For the text-containing cell, return its midpoint in [X, Y] coordinate format. 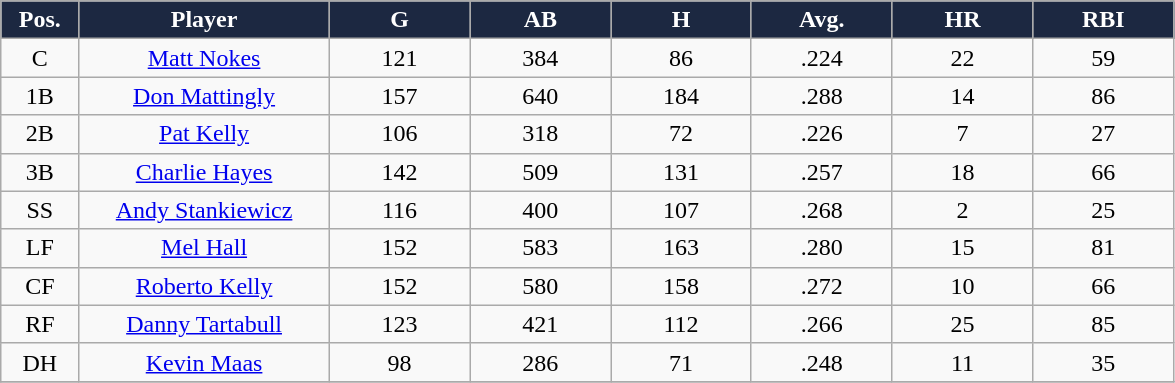
11 [962, 362]
583 [540, 248]
15 [962, 248]
7 [962, 134]
RBI [1104, 20]
72 [682, 134]
131 [682, 172]
AB [540, 20]
123 [400, 324]
Pos. [40, 20]
384 [540, 58]
640 [540, 96]
.288 [822, 96]
Don Mattingly [204, 96]
HR [962, 20]
27 [1104, 134]
.268 [822, 210]
107 [682, 210]
18 [962, 172]
2 [962, 210]
Player [204, 20]
580 [540, 286]
98 [400, 362]
Mel Hall [204, 248]
59 [1104, 58]
318 [540, 134]
157 [400, 96]
.226 [822, 134]
G [400, 20]
RF [40, 324]
Pat Kelly [204, 134]
SS [40, 210]
DH [40, 362]
112 [682, 324]
22 [962, 58]
286 [540, 362]
Matt Nokes [204, 58]
158 [682, 286]
Danny Tartabull [204, 324]
Kevin Maas [204, 362]
106 [400, 134]
Charlie Hayes [204, 172]
81 [1104, 248]
1B [40, 96]
H [682, 20]
163 [682, 248]
.248 [822, 362]
.224 [822, 58]
116 [400, 210]
.266 [822, 324]
Andy Stankiewicz [204, 210]
C [40, 58]
35 [1104, 362]
Roberto Kelly [204, 286]
.272 [822, 286]
142 [400, 172]
10 [962, 286]
3B [40, 172]
.257 [822, 172]
184 [682, 96]
LF [40, 248]
121 [400, 58]
.280 [822, 248]
2B [40, 134]
400 [540, 210]
71 [682, 362]
509 [540, 172]
14 [962, 96]
CF [40, 286]
85 [1104, 324]
421 [540, 324]
Avg. [822, 20]
